Determine the [x, y] coordinate at the center of the cell enclosing the given text.  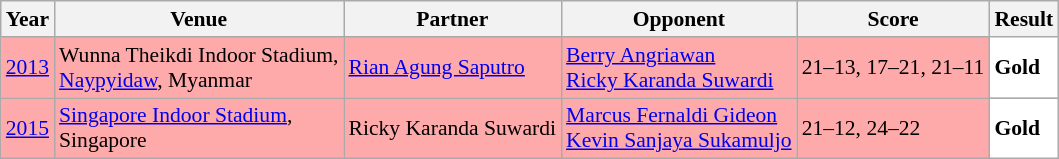
2013 [28, 68]
Ricky Karanda Suwardi [453, 128]
Marcus Fernaldi Gideon Kevin Sanjaya Sukamuljo [679, 128]
Result [1024, 19]
Partner [453, 19]
Year [28, 19]
Berry Angriawan Ricky Karanda Suwardi [679, 68]
21–13, 17–21, 21–11 [894, 68]
Score [894, 19]
Venue [198, 19]
Rian Agung Saputro [453, 68]
Opponent [679, 19]
Wunna Theikdi Indoor Stadium,Naypyidaw, Myanmar [198, 68]
2015 [28, 128]
21–12, 24–22 [894, 128]
Singapore Indoor Stadium,Singapore [198, 128]
